Pinpoint the cell where the given text exists, returning its (X, Y) midpoint coordinate. 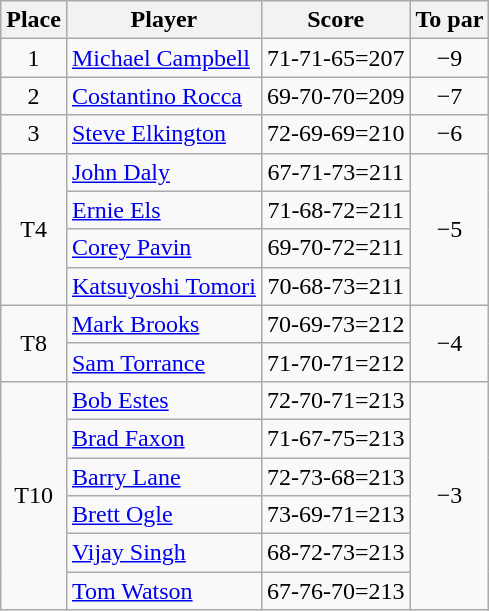
T8 (34, 343)
71-67-75=213 (336, 438)
Vijay Singh (164, 553)
Mark Brooks (164, 324)
71-71-65=207 (336, 58)
69-70-72=211 (336, 248)
67-71-73=211 (336, 172)
71-68-72=211 (336, 210)
72-70-71=213 (336, 400)
Place (34, 20)
−5 (450, 229)
Costantino Rocca (164, 96)
72-73-68=213 (336, 477)
72-69-69=210 (336, 134)
Brett Ogle (164, 515)
67-76-70=213 (336, 591)
Ernie Els (164, 210)
Sam Torrance (164, 362)
68-72-73=213 (336, 553)
Brad Faxon (164, 438)
Bob Estes (164, 400)
−7 (450, 96)
1 (34, 58)
Michael Campbell (164, 58)
Katsuyoshi Tomori (164, 286)
T4 (34, 229)
−6 (450, 134)
−4 (450, 343)
3 (34, 134)
Tom Watson (164, 591)
69-70-70=209 (336, 96)
T10 (34, 495)
Barry Lane (164, 477)
To par (450, 20)
Player (164, 20)
73-69-71=213 (336, 515)
−3 (450, 495)
Steve Elkington (164, 134)
71-70-71=212 (336, 362)
70-69-73=212 (336, 324)
2 (34, 96)
Score (336, 20)
−9 (450, 58)
John Daly (164, 172)
70-68-73=211 (336, 286)
Corey Pavin (164, 248)
